Locate the cell with the specified text and output its (x, y) center coordinate. 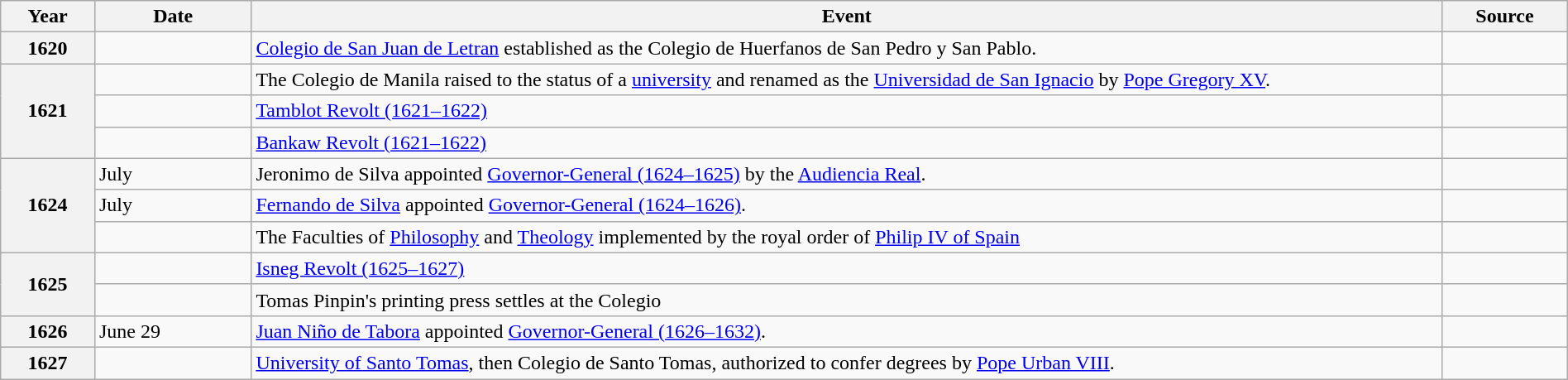
June 29 (172, 331)
1626 (48, 331)
The Colegio de Manila raised to the status of a university and renamed as the Universidad de San Ignacio by Pope Gregory XV. (847, 79)
Fernando de Silva appointed Governor-General (1624–1626). (847, 205)
1624 (48, 205)
Colegio de San Juan de Letran established as the Colegio de Huerfanos de San Pedro y San Pablo. (847, 48)
Year (48, 17)
1627 (48, 363)
Bankaw Revolt (1621–1622) (847, 142)
The Faculties of Philosophy and Theology implemented by the royal order of Philip IV of Spain (847, 237)
Tomas Pinpin's printing press settles at the Colegio (847, 300)
University of Santo Tomas, then Colegio de Santo Tomas, authorized to confer degrees by Pope Urban VIII. (847, 363)
Tamblot Revolt (1621–1622) (847, 111)
1620 (48, 48)
Jeronimo de Silva appointed Governor-General (1624–1625) by the Audiencia Real. (847, 174)
1625 (48, 284)
Isneg Revolt (1625–1627) (847, 268)
Date (172, 17)
Event (847, 17)
Source (1505, 17)
1621 (48, 111)
Juan Niño de Tabora appointed Governor-General (1626–1632). (847, 331)
